Determine the [X, Y] coordinate at the center of the cell enclosing the given text.  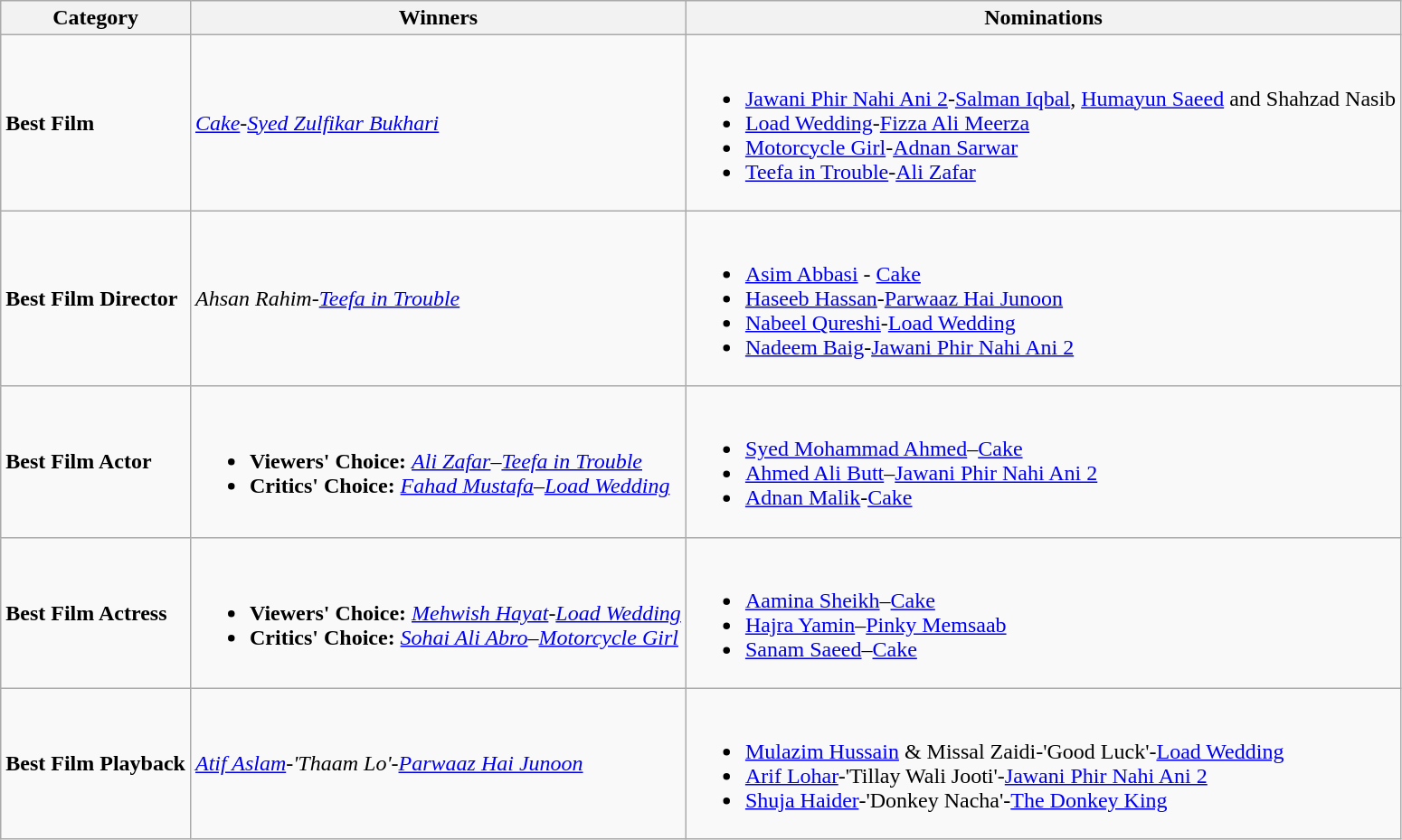
Best Film Director [96, 298]
Best Film Actor [96, 461]
Best Film Playback [96, 763]
Best Film [96, 123]
Category [96, 18]
Winners [438, 18]
Ahsan Rahim-Teefa in Trouble [438, 298]
Atif Aslam-'Thaam Lo'-Parwaaz Hai Junoon [438, 763]
Viewers' Choice: Mehwish Hayat-Load WeddingCritics' Choice: Sohai Ali Abro–Motorcycle Girl [438, 613]
Cake-Syed Zulfikar Bukhari [438, 123]
Best Film Actress [96, 613]
Aamina Sheikh–CakeHajra Yamin–Pinky MemsaabSanam Saeed–Cake [1043, 613]
Viewers' Choice: Ali Zafar–Teefa in TroubleCritics' Choice: Fahad Mustafa–Load Wedding [438, 461]
Nominations [1043, 18]
Syed Mohammad Ahmed–CakeAhmed Ali Butt–Jawani Phir Nahi Ani 2Adnan Malik-Cake [1043, 461]
Asim Abbasi - CakeHaseeb Hassan-Parwaaz Hai JunoonNabeel Qureshi-Load WeddingNadeem Baig-Jawani Phir Nahi Ani 2 [1043, 298]
